For the text-containing cell, return its midpoint in (x, y) coordinate format. 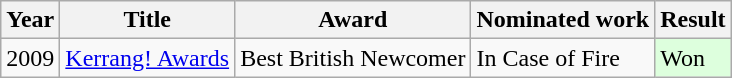
Result (693, 20)
2009 (30, 58)
Year (30, 20)
Won (693, 58)
Nominated work (563, 20)
Title (148, 20)
Kerrang! Awards (148, 58)
Best British Newcomer (353, 58)
In Case of Fire (563, 58)
Award (353, 20)
